Output the [x, y] coordinate of the center of the cell containing the given text.  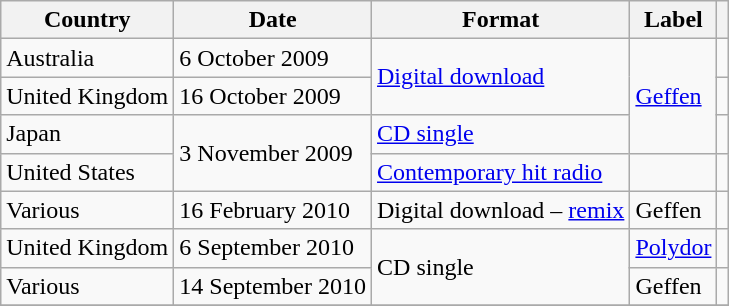
Label [674, 20]
Date [273, 20]
16 February 2010 [273, 210]
United States [88, 172]
Japan [88, 134]
6 September 2010 [273, 248]
3 November 2009 [273, 153]
Digital download – remix [501, 210]
Country [88, 20]
Contemporary hit radio [501, 172]
16 October 2009 [273, 96]
14 September 2010 [273, 286]
Polydor [674, 248]
6 October 2009 [273, 58]
Australia [88, 58]
Digital download [501, 77]
Format [501, 20]
